For the text-containing cell, return its midpoint in [X, Y] coordinate format. 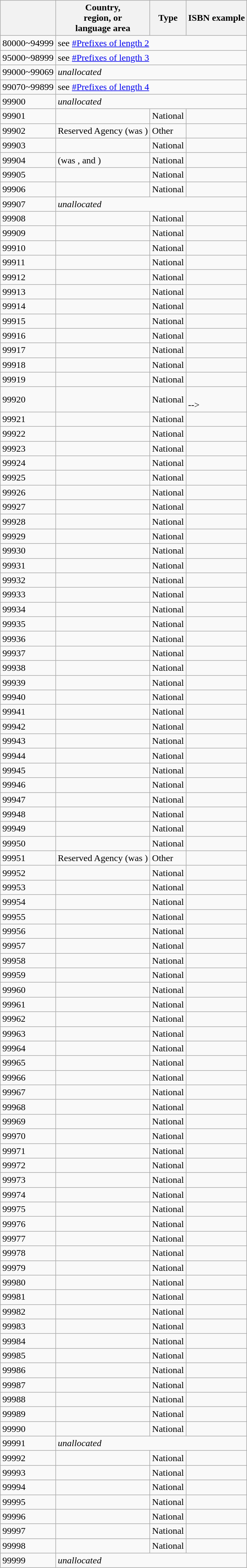
99917 [28, 350]
99927 [28, 507]
99900 [28, 101]
99969 [28, 1121]
99970 [28, 1136]
99965 [28, 1063]
ISBN example [216, 18]
99941 [28, 712]
99923 [28, 449]
99928 [28, 522]
99944 [28, 756]
99937 [28, 653]
99985 [28, 1355]
99987 [28, 1385]
99901 [28, 116]
99902 [28, 131]
99935 [28, 624]
Type [168, 18]
99977 [28, 1239]
99962 [28, 1019]
99975 [28, 1209]
99980 [28, 1282]
99991 [28, 1443]
99984 [28, 1341]
99911 [28, 263]
99956 [28, 931]
99990 [28, 1429]
99943 [28, 741]
99954 [28, 902]
99986 [28, 1370]
99926 [28, 492]
99929 [28, 536]
99910 [28, 248]
99978 [28, 1253]
--> [216, 399]
99916 [28, 336]
99989 [28, 1414]
99918 [28, 365]
99998 [28, 1546]
see #Prefixes of length 2 [152, 43]
99948 [28, 814]
99930 [28, 551]
99913 [28, 292]
99908 [28, 219]
99909 [28, 233]
99976 [28, 1224]
99933 [28, 595]
99070~99899 [28, 87]
99952 [28, 873]
99988 [28, 1400]
99906 [28, 189]
99982 [28, 1312]
99959 [28, 975]
99971 [28, 1151]
99905 [28, 175]
99907 [28, 204]
99973 [28, 1180]
99996 [28, 1516]
95000~98999 [28, 58]
99993 [28, 1473]
99939 [28, 682]
99999 [28, 1560]
99997 [28, 1531]
99995 [28, 1502]
(was , and ) [103, 160]
99924 [28, 463]
99961 [28, 1004]
see #Prefixes of length 3 [152, 58]
99963 [28, 1034]
99912 [28, 277]
99950 [28, 843]
99994 [28, 1487]
99000~99069 [28, 72]
99940 [28, 697]
99992 [28, 1458]
99958 [28, 961]
99920 [28, 399]
99934 [28, 609]
99949 [28, 829]
99983 [28, 1326]
99938 [28, 668]
99946 [28, 785]
99931 [28, 565]
99964 [28, 1048]
99972 [28, 1166]
99921 [28, 419]
99903 [28, 145]
99966 [28, 1077]
99967 [28, 1092]
99922 [28, 434]
99974 [28, 1195]
99945 [28, 770]
99960 [28, 990]
99919 [28, 379]
Country,region, orlanguage area [103, 18]
99957 [28, 946]
99968 [28, 1107]
99932 [28, 580]
99955 [28, 917]
99951 [28, 858]
99925 [28, 478]
99942 [28, 727]
99914 [28, 306]
99904 [28, 160]
99947 [28, 800]
see #Prefixes of length 4 [152, 87]
80000~94999 [28, 43]
99981 [28, 1297]
99936 [28, 639]
99979 [28, 1268]
99915 [28, 321]
99953 [28, 887]
